Extract the [x, y] coordinate from the center of the cell holding the provided text.  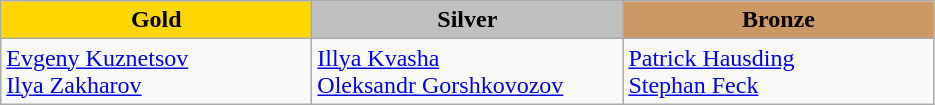
Bronze [778, 20]
Illya Kvasha Oleksandr Gorshkovozov [468, 72]
Silver [468, 20]
Patrick Hausding Stephan Feck [778, 72]
Evgeny Kuznetsov Ilya Zakharov [156, 72]
Gold [156, 20]
